Return (X, Y) of the center of cell containing provided text 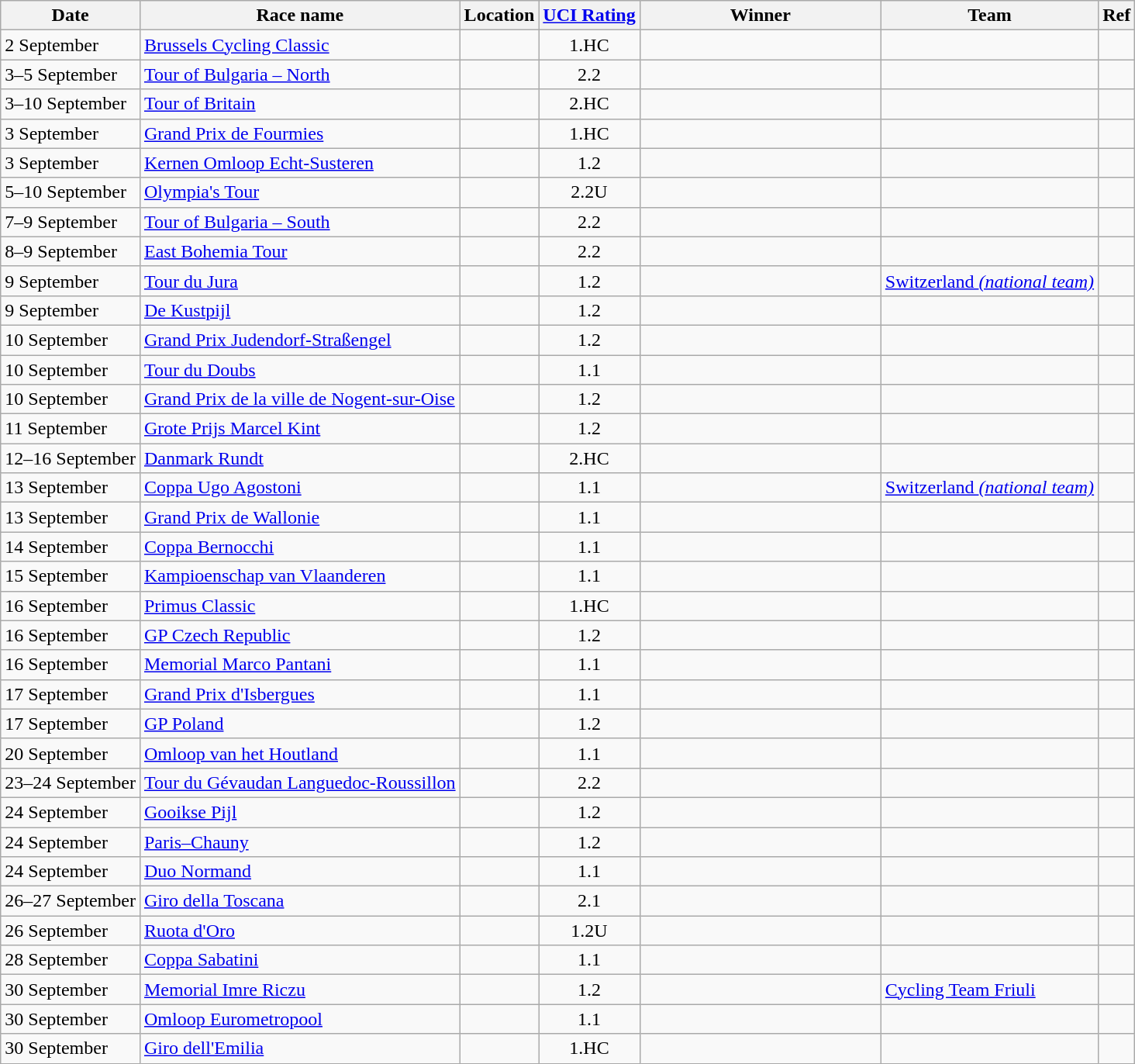
20 September (71, 753)
UCI Rating (589, 16)
11 September (71, 429)
Tour du Jura (299, 281)
Tour du Gévaudan Languedoc-Roussillon (299, 782)
Coppa Bernocchi (299, 547)
Cycling Team Friuli (989, 990)
14 September (71, 547)
Paris–Chauny (299, 841)
De Kustpijl (299, 310)
12–16 September (71, 458)
Grand Prix de Wallonie (299, 517)
Tour of Bulgaria – North (299, 74)
Kernen Omloop Echt-Susteren (299, 163)
Brussels Cycling Classic (299, 45)
Grote Prijs Marcel Kint (299, 429)
Giro dell'Emilia (299, 1048)
Tour du Doubs (299, 370)
Danmark Rundt (299, 458)
Tour of Bulgaria – South (299, 222)
Race name (299, 16)
Coppa Sabatini (299, 960)
2 September (71, 45)
Grand Prix de Fourmies (299, 133)
Ref (1116, 16)
Date (71, 16)
23–24 September (71, 782)
Omloop Eurometropool (299, 1019)
Kampioenschap van Vlaanderen (299, 576)
2.2U (589, 192)
3–5 September (71, 74)
2.1 (589, 901)
3–10 September (71, 104)
Memorial Imre Riczu (299, 990)
5–10 September (71, 192)
Olympia's Tour (299, 192)
Tour of Britain (299, 104)
8–9 September (71, 251)
Omloop van het Houtland (299, 753)
26–27 September (71, 901)
15 September (71, 576)
GP Poland (299, 724)
7–9 September (71, 222)
Team (989, 16)
Duo Normand (299, 872)
Grand Prix de la ville de Nogent-sur-Oise (299, 399)
Memorial Marco Pantani (299, 665)
Ruota d'Oro (299, 931)
Grand Prix d'Isbergues (299, 694)
Giro della Toscana (299, 901)
Location (499, 16)
26 September (71, 931)
East Bohemia Tour (299, 251)
Coppa Ugo Agostoni (299, 488)
GP Czech Republic (299, 635)
Grand Prix Judendorf-Straßengel (299, 340)
Primus Classic (299, 606)
Gooikse Pijl (299, 812)
28 September (71, 960)
1.2U (589, 931)
Winner (760, 16)
